Scan for the cell matching the given text and deliver its (X, Y) coordinate at center. 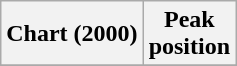
Chart (2000) (72, 34)
Peakposition (189, 34)
